Return [x, y] of the center of cell containing provided text 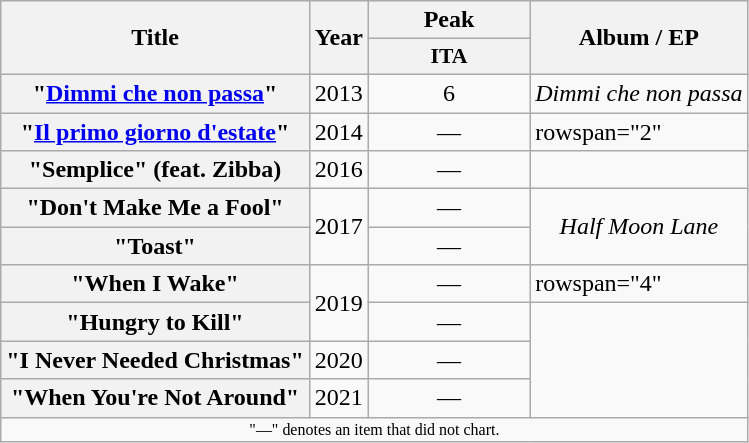
Year [338, 38]
"I Never Needed Christmas" [156, 360]
2016 [338, 170]
2013 [338, 93]
"Hungry to Kill" [156, 322]
6 [448, 93]
rowspan="4" [639, 284]
Half Moon Lane [639, 227]
2021 [338, 398]
2017 [338, 227]
"Toast" [156, 246]
"Il primo giorno d'estate" [156, 131]
Dimmi che non passa [639, 93]
"Semplice" (feat. Zibba) [156, 170]
2014 [338, 131]
Album / EP [639, 38]
"Dimmi che non passa" [156, 93]
Peak [448, 20]
Title [156, 38]
"—" denotes an item that did not chart. [374, 429]
"When You're Not Around" [156, 398]
ITA [448, 57]
2020 [338, 360]
"When I Wake" [156, 284]
"Don't Make Me a Fool" [156, 208]
rowspan="2" [639, 131]
2019 [338, 303]
